Provide the [x, y] coordinate of the cell's center where the given text is located.  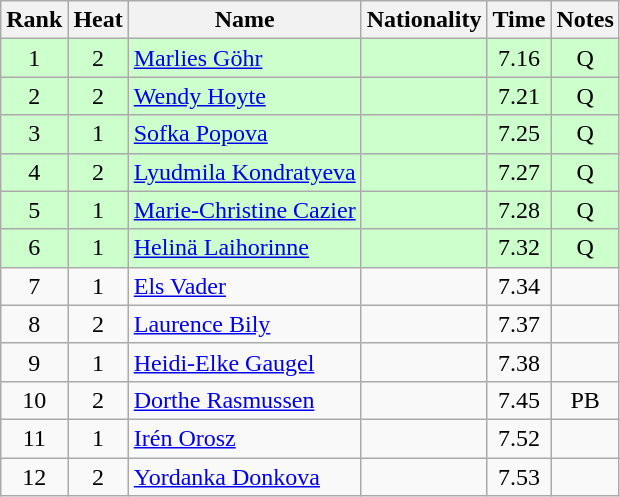
Rank [34, 20]
7.53 [519, 477]
7 [34, 286]
Nationality [424, 20]
Heidi-Elke Gaugel [244, 362]
7.32 [519, 248]
Notes [585, 20]
Els Vader [244, 286]
Dorthe Rasmussen [244, 400]
7.25 [519, 134]
Irén Orosz [244, 438]
Name [244, 20]
4 [34, 172]
3 [34, 134]
Laurence Bily [244, 324]
Sofka Popova [244, 134]
Marie-Christine Cazier [244, 210]
11 [34, 438]
7.52 [519, 438]
7.28 [519, 210]
Time [519, 20]
Wendy Hoyte [244, 96]
Helinä Laihorinne [244, 248]
Marlies Göhr [244, 58]
5 [34, 210]
12 [34, 477]
Heat [98, 20]
10 [34, 400]
7.37 [519, 324]
Lyudmila Kondratyeva [244, 172]
9 [34, 362]
Yordanka Donkova [244, 477]
7.21 [519, 96]
7.16 [519, 58]
7.34 [519, 286]
8 [34, 324]
7.38 [519, 362]
7.27 [519, 172]
PB [585, 400]
6 [34, 248]
7.45 [519, 400]
